Extract the [x, y] coordinate from the center of the cell holding the provided text.  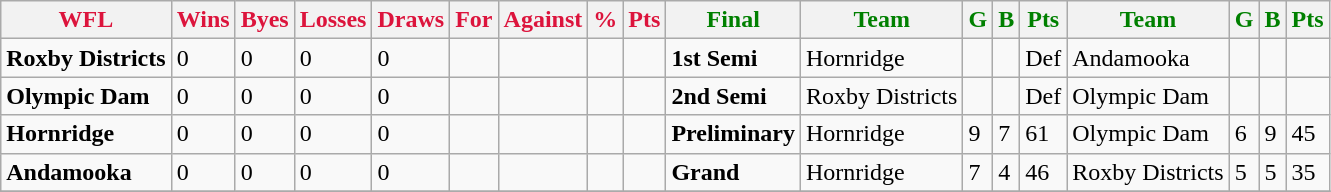
Grand [734, 172]
Preliminary [734, 134]
Final [734, 20]
% [606, 20]
6 [1244, 134]
2nd Semi [734, 96]
46 [1044, 172]
Wins [203, 20]
1st Semi [734, 58]
61 [1044, 134]
Byes [264, 20]
Losses [333, 20]
Against [543, 20]
4 [1006, 172]
Draws [411, 20]
For [474, 20]
35 [1308, 172]
45 [1308, 134]
WFL [86, 20]
